Identify which cell holds the provided text, then report its [X, Y] central coordinate. 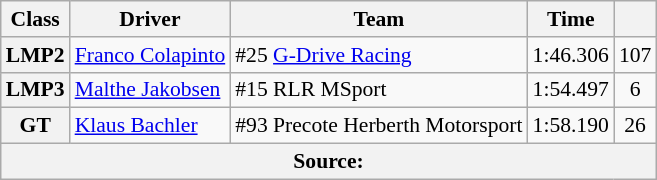
Malthe Jakobsen [150, 90]
Team [378, 19]
Time [571, 19]
1:54.497 [571, 90]
#15 RLR MSport [378, 90]
1:46.306 [571, 55]
6 [636, 90]
#25 G-Drive Racing [378, 55]
Klaus Bachler [150, 126]
GT [36, 126]
#93 Precote Herberth Motorsport [378, 126]
26 [636, 126]
1:58.190 [571, 126]
Source: [329, 162]
LMP3 [36, 90]
LMP2 [36, 55]
Franco Colapinto [150, 55]
Class [36, 19]
Driver [150, 19]
107 [636, 55]
